Return (x, y) of the center of cell containing provided text 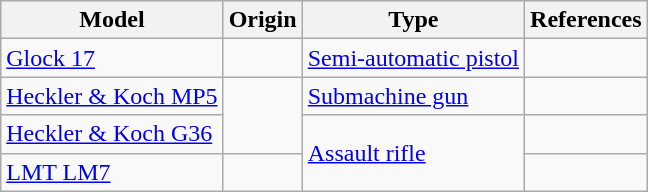
References (586, 20)
Assault rifle (413, 153)
Origin (262, 20)
Heckler & Koch G36 (112, 134)
Heckler & Koch MP5 (112, 96)
LMT LM7 (112, 172)
Model (112, 20)
Submachine gun (413, 96)
Glock 17 (112, 58)
Type (413, 20)
Semi-automatic pistol (413, 58)
